Return [X, Y] of the center of cell containing provided text 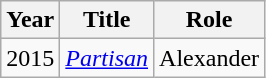
Partisan [107, 58]
Title [107, 20]
Year [30, 20]
Role [210, 20]
Alexander [210, 58]
2015 [30, 58]
